From the cell containing the given text, extract its center point as (x, y) coordinate. 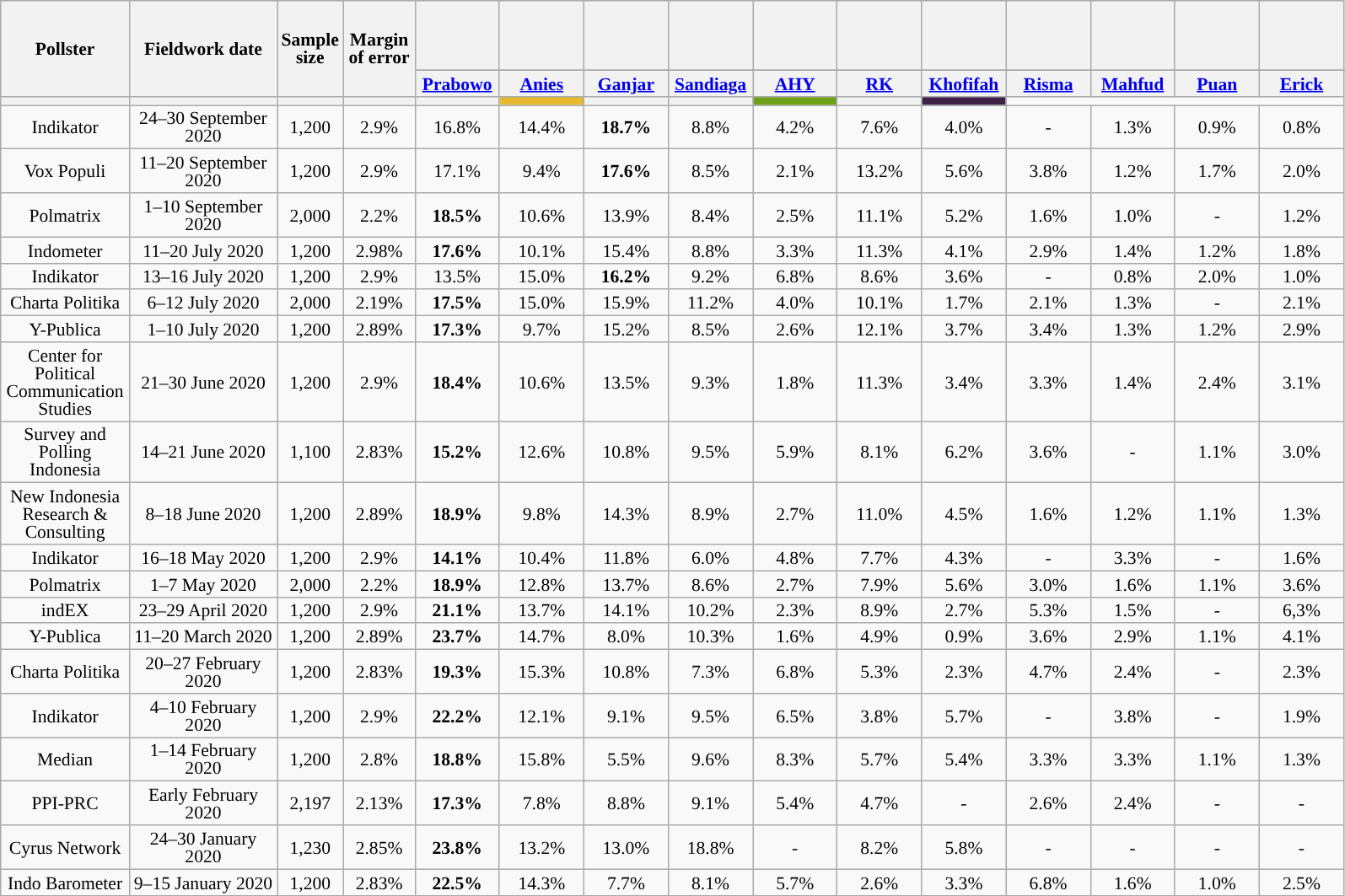
4.5% (964, 514)
Fieldwork date (202, 49)
11–20 July 2020 (202, 249)
Khofifah (964, 84)
23.7% (457, 637)
24–30 January 2020 (202, 847)
Mahfud (1132, 84)
15.8% (541, 759)
8.4% (710, 215)
6.2% (964, 452)
Indo Barometer (66, 882)
4.3% (964, 558)
9.7% (541, 329)
9.4% (541, 171)
Median (66, 759)
Center for Political Communication Studies (66, 382)
2.19% (379, 303)
Prabowo (457, 84)
PPI-PRC (66, 803)
7.6% (880, 127)
New Indonesia Research & Consulting (66, 514)
23.8% (457, 847)
19.3% (457, 672)
14.7% (541, 637)
indEX (66, 610)
10.2% (710, 610)
21–30 June 2020 (202, 382)
17.5% (457, 303)
15.3% (541, 672)
1,230 (309, 847)
16.8% (457, 127)
3.7% (964, 329)
Ganjar (626, 84)
Margin of error (379, 49)
1.9% (1301, 716)
9.8% (541, 514)
Erick (1301, 84)
15.9% (626, 303)
Pollster (66, 49)
14.4% (541, 127)
16–18 May 2020 (202, 558)
13–16 July 2020 (202, 276)
15.4% (626, 249)
6.5% (795, 716)
RK (880, 84)
6,3% (1301, 610)
AHY (795, 84)
22.5% (457, 882)
Risma (1048, 84)
17.1% (457, 171)
2.85% (379, 847)
11.0% (880, 514)
11.2% (710, 303)
5.2% (964, 215)
8.2% (880, 847)
2.13% (379, 803)
1–14 February 2020 (202, 759)
20–27 February 2020 (202, 672)
14–21 June 2020 (202, 452)
7.3% (710, 672)
5.8% (964, 847)
11–20 March 2020 (202, 637)
7.8% (541, 803)
4.8% (795, 558)
22.2% (457, 716)
Cyrus Network (66, 847)
8.0% (626, 637)
9.2% (710, 276)
2.98% (379, 249)
13.9% (626, 215)
13.0% (626, 847)
6.0% (710, 558)
10.3% (710, 637)
Vox Populi (66, 171)
1–7 May 2020 (202, 583)
2.8% (379, 759)
18.5% (457, 215)
3.1% (1301, 382)
9–15 January 2020 (202, 882)
16.2% (626, 276)
11.8% (626, 558)
Anies (541, 84)
Early February 2020 (202, 803)
1–10 July 2020 (202, 329)
11–20 September 2020 (202, 171)
9.3% (710, 382)
1.5% (1132, 610)
9.6% (710, 759)
Puan (1217, 84)
18.4% (457, 382)
12.8% (541, 583)
Sample size (309, 49)
8.3% (795, 759)
Indometer (66, 249)
23–29 April 2020 (202, 610)
5.9% (795, 452)
5.5% (626, 759)
6–12 July 2020 (202, 303)
Survey and Polling Indonesia (66, 452)
11.1% (880, 215)
21.1% (457, 610)
7.9% (880, 583)
4.9% (880, 637)
4.2% (795, 127)
4–10 February 2020 (202, 716)
Sandiaga (710, 84)
1–10 September 2020 (202, 215)
1,100 (309, 452)
8–18 June 2020 (202, 514)
2,197 (309, 803)
24–30 September 2020 (202, 127)
10.4% (541, 558)
12.6% (541, 452)
18.7% (626, 127)
